Search for the cell housing the specified text and yield its (X, Y) center coordinate. 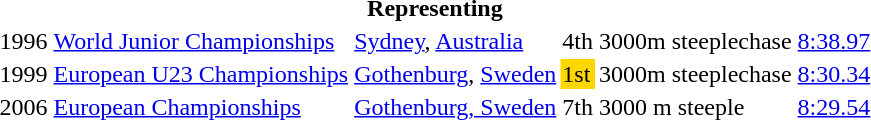
4th (578, 41)
World Junior Championships (201, 41)
1st (578, 74)
Sydney, Australia (456, 41)
European U23 Championships (201, 74)
Gothenburg, Sweden (456, 74)
